Return [X, Y] of the center of cell containing provided text 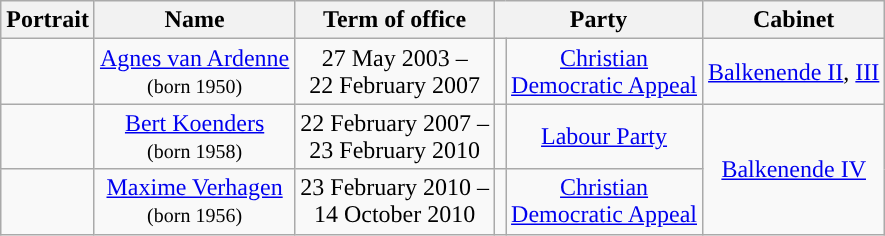
Name [194, 20]
Portrait [48, 20]
27 May 2003 – 22 February 2007 [395, 72]
Balkenende II, III [794, 72]
Bert Koenders (born 1958) [194, 136]
Party [598, 20]
Cabinet [794, 20]
Maxime Verhagen (born 1956) [194, 202]
Labour Party [604, 136]
Agnes van Ardenne (born 1950) [194, 72]
23 February 2010 – 14 October 2010 [395, 202]
Term of office [395, 20]
22 February 2007 – 23 February 2010 [395, 136]
Balkenende IV [794, 169]
